Scan for the cell matching the given text and deliver its [x, y] coordinate at center. 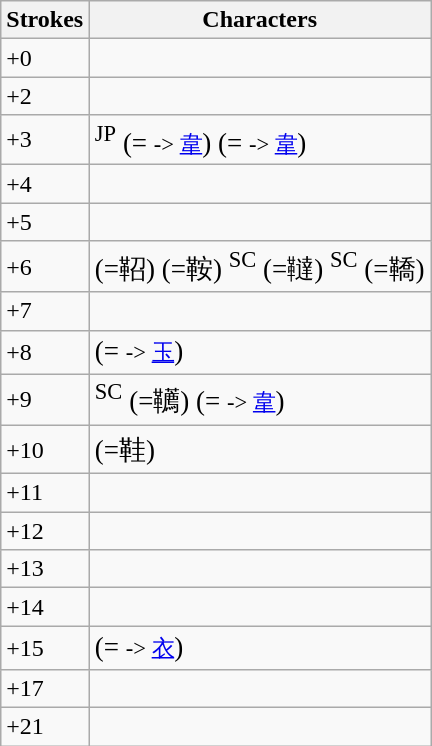
(=鞀) (=鞍) SC (=韃) SC (=鞽) [260, 266]
Strokes [45, 20]
+8 [45, 352]
+15 [45, 648]
JP (= -> 韋) (= -> 韋) [260, 140]
(=鞋) [260, 449]
+9 [45, 400]
(= -> 玉) [260, 352]
+13 [45, 569]
+3 [45, 140]
+21 [45, 727]
+5 [45, 222]
+7 [45, 311]
(= -> 衣) [260, 648]
+2 [45, 96]
+0 [45, 58]
+11 [45, 493]
+12 [45, 531]
+14 [45, 607]
Characters [260, 20]
+10 [45, 449]
+17 [45, 689]
+6 [45, 266]
SC (=韉) (= -> 韋) [260, 400]
+4 [45, 184]
